Scan for the cell matching the given text and deliver its [X, Y] coordinate at center. 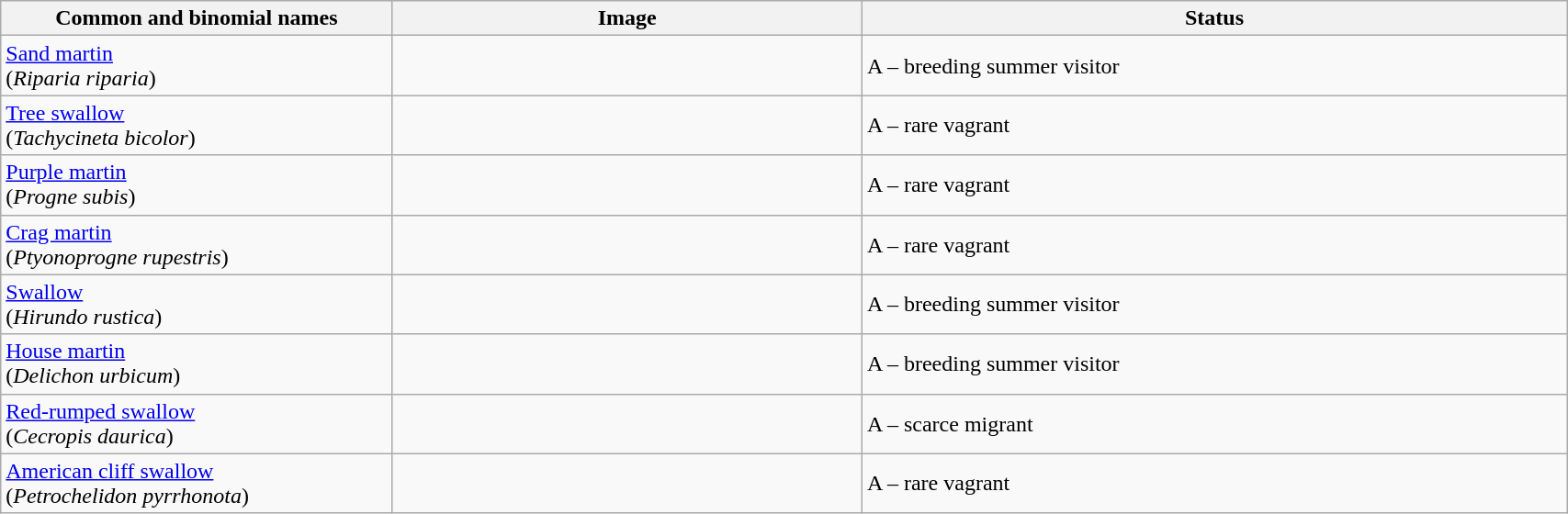
Status [1214, 18]
Swallow(Hirundo rustica) [197, 305]
American cliff swallow(Petrochelidon pyrrhonota) [197, 483]
Sand martin(Riparia riparia) [197, 66]
Common and binomial names [197, 18]
Image [626, 18]
Red-rumped swallow(Cecropis daurica) [197, 424]
Tree swallow(Tachycineta bicolor) [197, 125]
A – scarce migrant [1214, 424]
Crag martin(Ptyonoprogne rupestris) [197, 244]
House martin(Delichon urbicum) [197, 363]
Purple martin(Progne subis) [197, 185]
